Scan for the cell matching the given text and deliver its [x, y] coordinate at center. 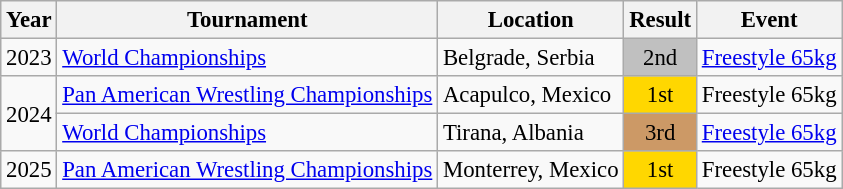
Event [768, 20]
2nd [660, 58]
Result [660, 20]
Tournament [248, 20]
Year [29, 20]
2024 [29, 114]
Tirana, Albania [531, 133]
2025 [29, 170]
2023 [29, 58]
3rd [660, 133]
Monterrey, Mexico [531, 170]
Location [531, 20]
Acapulco, Mexico [531, 95]
Belgrade, Serbia [531, 58]
